Provide the (X, Y) coordinate of the cell's center where the given text is located.  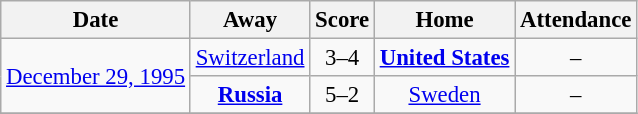
Away (250, 20)
Attendance (576, 20)
December 29, 1995 (96, 76)
Date (96, 20)
Sweden (444, 95)
Home (444, 20)
United States (444, 58)
5–2 (342, 95)
Switzerland (250, 58)
3–4 (342, 58)
Score (342, 20)
Russia (250, 95)
